Locate the cell with the specified text and output its [x, y] center coordinate. 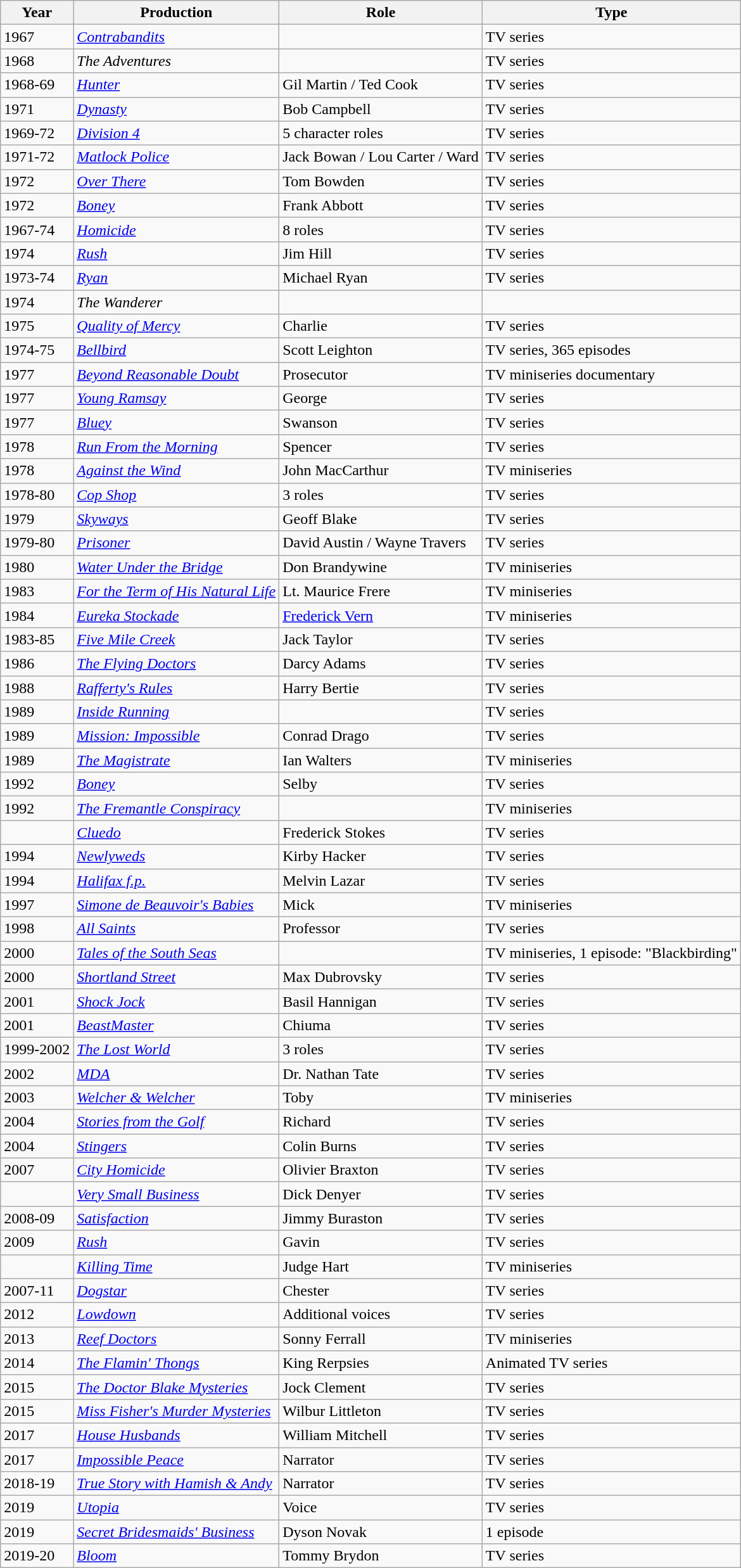
1 episode [611, 1532]
Charlie [381, 326]
1998 [37, 929]
1971-72 [37, 157]
Olivier Braxton [381, 1170]
Shock Jock [176, 1001]
Newlyweds [176, 857]
Dr. Nathan Tate [381, 1074]
Miss Fisher's Murder Mysteries [176, 1411]
Don Brandywine [381, 567]
Prisoner [176, 543]
Voice [381, 1508]
1986 [37, 663]
Water Under the Bridge [176, 567]
1973-74 [37, 277]
Chester [381, 1291]
The Flying Doctors [176, 663]
Frederick Vern [381, 615]
Animated TV series [611, 1363]
1978-80 [37, 495]
Frederick Stokes [381, 832]
King Rerpsies [381, 1363]
2003 [37, 1098]
Dyson Novak [381, 1532]
1979-80 [37, 543]
Rafferty's Rules [176, 687]
The Magistrate [176, 760]
2009 [37, 1242]
Max Dubrovsky [381, 977]
Welcher & Welcher [176, 1098]
Very Small Business [176, 1194]
Spencer [381, 447]
MDA [176, 1074]
BeastMaster [176, 1025]
Killing Time [176, 1266]
Additional voices [381, 1315]
1967-74 [37, 229]
2002 [37, 1074]
Darcy Adams [381, 663]
1968 [37, 61]
TV series, 365 episodes [611, 350]
1983-85 [37, 639]
1967 [37, 37]
Reef Doctors [176, 1339]
1984 [37, 615]
8 roles [381, 229]
Scott Leighton [381, 350]
Young Ramsay [176, 398]
The Adventures [176, 61]
Toby [381, 1098]
Sonny Ferrall [381, 1339]
For the Term of His Natural Life [176, 591]
Lt. Maurice Frere [381, 591]
Eureka Stockade [176, 615]
TV miniseries documentary [611, 374]
1975 [37, 326]
1979 [37, 519]
Utopia [176, 1508]
1999-2002 [37, 1049]
Impossible Peace [176, 1459]
Over There [176, 181]
Bob Campbell [381, 109]
Against the Wind [176, 471]
2019-20 [37, 1556]
Professor [381, 929]
Jim Hill [381, 253]
The Doctor Blake Mysteries [176, 1387]
The Flamin' Thongs [176, 1363]
Cop Shop [176, 495]
William Mitchell [381, 1435]
2018-19 [37, 1484]
Beyond Reasonable Doubt [176, 374]
Jack Bowan / Lou Carter / Ward [381, 157]
Ryan [176, 277]
Jimmy Buraston [381, 1218]
1997 [37, 905]
Dogstar [176, 1291]
Gavin [381, 1242]
George [381, 398]
Tommy Brydon [381, 1556]
Five Mile Creek [176, 639]
All Saints [176, 929]
Jack Taylor [381, 639]
John MacCarthur [381, 471]
Dynasty [176, 109]
Colin Burns [381, 1146]
TV miniseries, 1 episode: "Blackbirding" [611, 953]
1968-69 [37, 85]
Geoff Blake [381, 519]
Division 4 [176, 133]
2014 [37, 1363]
Melvin Lazar [381, 881]
Halifax f.p. [176, 881]
House Husbands [176, 1435]
Mick [381, 905]
Dick Denyer [381, 1194]
The Lost World [176, 1049]
Inside Running [176, 712]
Chiuma [381, 1025]
Kirby Hacker [381, 857]
Prosecutor [381, 374]
Ian Walters [381, 760]
Run From the Morning [176, 447]
1974-75 [37, 350]
Stingers [176, 1146]
Simone de Beauvoir's Babies [176, 905]
Shortland Street [176, 977]
Tom Bowden [381, 181]
Production [176, 13]
Hunter [176, 85]
Basil Hannigan [381, 1001]
Harry Bertie [381, 687]
Quality of Mercy [176, 326]
Secret Bridesmaids' Business [176, 1532]
1983 [37, 591]
Frank Abbott [381, 205]
1971 [37, 109]
Tales of the South Seas [176, 953]
Swanson [381, 423]
Gil Martin / Ted Cook [381, 85]
Bloom [176, 1556]
City Homicide [176, 1170]
Wilbur Littleton [381, 1411]
Bluey [176, 423]
1969-72 [37, 133]
The Fremantle Conspiracy [176, 808]
The Wanderer [176, 302]
Richard [381, 1122]
Judge Hart [381, 1266]
2007 [37, 1170]
Year [37, 13]
Matlock Police [176, 157]
2008-09 [37, 1218]
Satisfaction [176, 1218]
Contrabandits [176, 37]
Type [611, 13]
Conrad Drago [381, 736]
Selby [381, 784]
Role [381, 13]
Michael Ryan [381, 277]
True Story with Hamish & Andy [176, 1484]
1988 [37, 687]
Jock Clement [381, 1387]
5 character roles [381, 133]
Stories from the Golf [176, 1122]
2013 [37, 1339]
David Austin / Wayne Travers [381, 543]
2012 [37, 1315]
Cluedo [176, 832]
Homicide [176, 229]
2007-11 [37, 1291]
Skyways [176, 519]
Bellbird [176, 350]
Lowdown [176, 1315]
Mission: Impossible [176, 736]
1980 [37, 567]
